Capture the cell that displays the provided text and extract its [x, y] central coordinate. 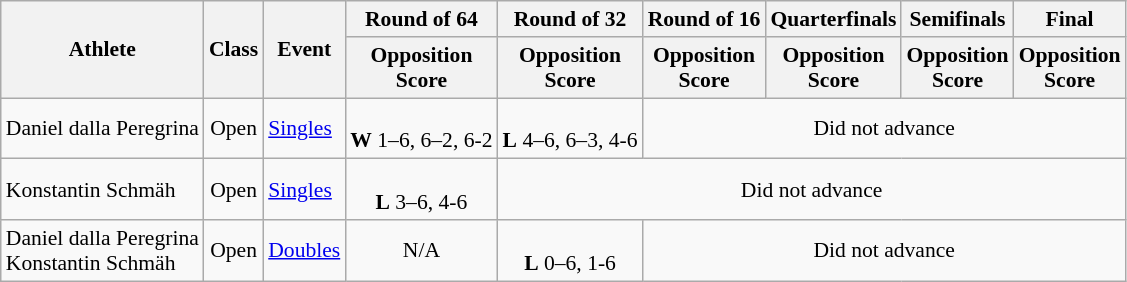
L 0–6, 1-6 [570, 250]
L 3–6, 4-6 [421, 190]
Doubles [304, 250]
Quarterfinals [833, 19]
N/A [421, 250]
Round of 64 [421, 19]
Event [304, 50]
Daniel dalla PeregrinaKonstantin Schmäh [102, 250]
Daniel dalla Peregrina [102, 128]
Semifinals [957, 19]
W 1–6, 6–2, 6-2 [421, 128]
Athlete [102, 50]
Final [1070, 19]
L 4–6, 6–3, 4-6 [570, 128]
Round of 16 [704, 19]
Class [234, 50]
Round of 32 [570, 19]
Konstantin Schmäh [102, 190]
